Find where the given text appears and provide that cell's center as [X, Y] coordinate. 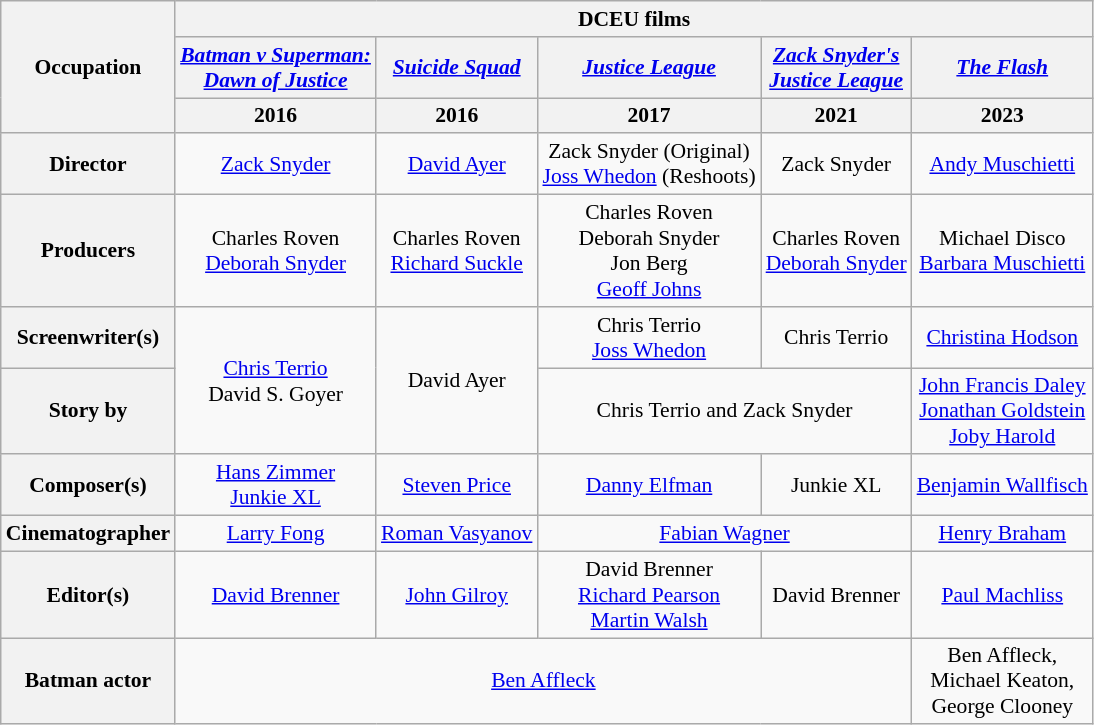
John Gilroy [456, 594]
Justice League [648, 68]
DCEU films [634, 19]
Danny Elfman [648, 486]
Charles RovenDeborah SnyderJon BergGeoff Johns [648, 251]
John Francis DaleyJonathan GoldsteinJoby Harold [1002, 412]
Andy Muschietti [1002, 164]
Fabian Wagner [724, 534]
Chris Terrio [836, 338]
Paul Machliss [1002, 594]
Batman v Superman:Dawn of Justice [276, 68]
Zack Snyder (Original)Joss Whedon (Reshoots) [648, 164]
Screenwriter(s) [88, 338]
Producers [88, 251]
David BrennerRichard PearsonMartin Walsh [648, 594]
Michael DiscoBarbara Muschietti [1002, 251]
Charles RovenRichard Suckle [456, 251]
Benjamin Wallfisch [1002, 486]
Steven Price [456, 486]
Ben Affleck [543, 682]
Hans ZimmerJunkie XL [276, 486]
Ben Affleck,Michael Keaton,George Clooney [1002, 682]
Suicide Squad [456, 68]
Occupation [88, 67]
Chris TerrioDavid S. Goyer [276, 381]
Junkie XL [836, 486]
Cinematographer [88, 534]
Zack Snyder'sJustice League [836, 68]
Composer(s) [88, 486]
Chris Terrio and Zack Snyder [724, 412]
Roman Vasyanov [456, 534]
2021 [836, 116]
Story by [88, 412]
Henry Braham [1002, 534]
Chris TerrioJoss Whedon [648, 338]
Batman actor [88, 682]
Editor(s) [88, 594]
2023 [1002, 116]
Larry Fong [276, 534]
2017 [648, 116]
The Flash [1002, 68]
Christina Hodson [1002, 338]
Director [88, 164]
